Find where the given text appears and provide that cell's center as [x, y] coordinate. 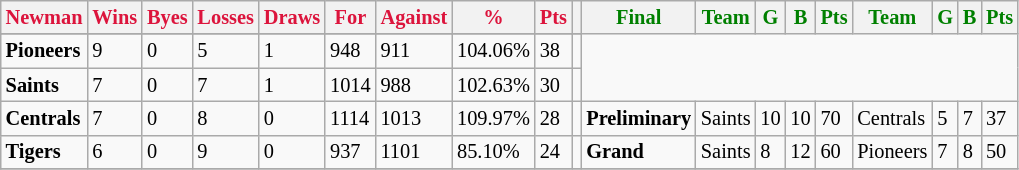
Wins [114, 17]
24 [554, 152]
37 [1000, 118]
Draws [292, 17]
Grand [638, 152]
109.97% [494, 118]
948 [350, 51]
1014 [350, 85]
85.10% [494, 152]
1101 [414, 152]
Tigers [44, 152]
104.06% [494, 51]
28 [554, 118]
Final [638, 17]
Newman [44, 17]
50 [1000, 152]
102.63% [494, 85]
911 [414, 51]
12 [801, 152]
Losses [226, 17]
% [494, 17]
937 [350, 152]
38 [554, 51]
6 [114, 152]
1114 [350, 118]
70 [834, 118]
Preliminary [638, 118]
60 [834, 152]
Against [414, 17]
30 [554, 85]
For [350, 17]
1013 [414, 118]
988 [414, 85]
Byes [167, 17]
